Find where the given text appears and provide that cell's center as (X, Y) coordinate. 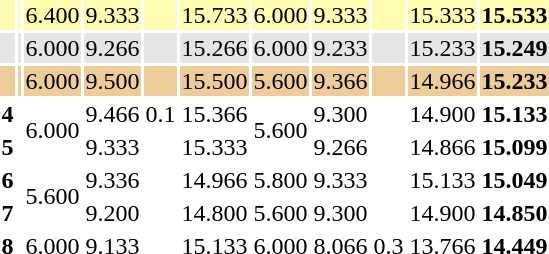
7 (8, 213)
9.200 (112, 213)
15.099 (514, 147)
9.336 (112, 180)
15.266 (214, 48)
4 (8, 114)
15.249 (514, 48)
9.366 (340, 81)
15.049 (514, 180)
15.366 (214, 114)
14.850 (514, 213)
14.866 (442, 147)
15.733 (214, 15)
9.233 (340, 48)
6 (8, 180)
9.466 (112, 114)
5 (8, 147)
5.800 (280, 180)
9.500 (112, 81)
0.1 (160, 114)
15.500 (214, 81)
14.800 (214, 213)
15.533 (514, 15)
6.400 (52, 15)
